Detect which cell encompasses the target text, then output its [x, y] center coordinate. 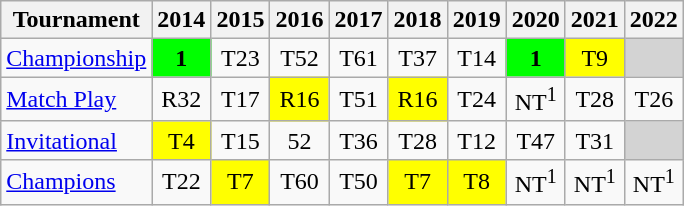
Championship [76, 58]
2020 [536, 20]
Champions [76, 182]
2018 [418, 20]
Tournament [76, 20]
T60 [300, 182]
T51 [358, 100]
2022 [654, 20]
Match Play [76, 100]
52 [300, 140]
T8 [476, 182]
T52 [300, 58]
T23 [240, 58]
T26 [654, 100]
T24 [476, 100]
T12 [476, 140]
T4 [182, 140]
T14 [476, 58]
T17 [240, 100]
T9 [594, 58]
R32 [182, 100]
2019 [476, 20]
Invitational [76, 140]
T61 [358, 58]
T31 [594, 140]
2016 [300, 20]
T37 [418, 58]
T22 [182, 182]
2014 [182, 20]
2021 [594, 20]
T50 [358, 182]
T36 [358, 140]
T15 [240, 140]
2015 [240, 20]
2017 [358, 20]
T47 [536, 140]
